Locate the cell with the specified text and output its (x, y) center coordinate. 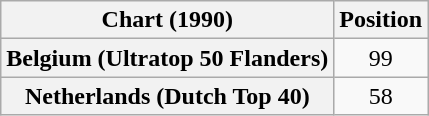
Position (381, 20)
58 (381, 96)
Chart (1990) (168, 20)
Belgium (Ultratop 50 Flanders) (168, 58)
99 (381, 58)
Netherlands (Dutch Top 40) (168, 96)
